Find where the given text appears and provide that cell's center as (x, y) coordinate. 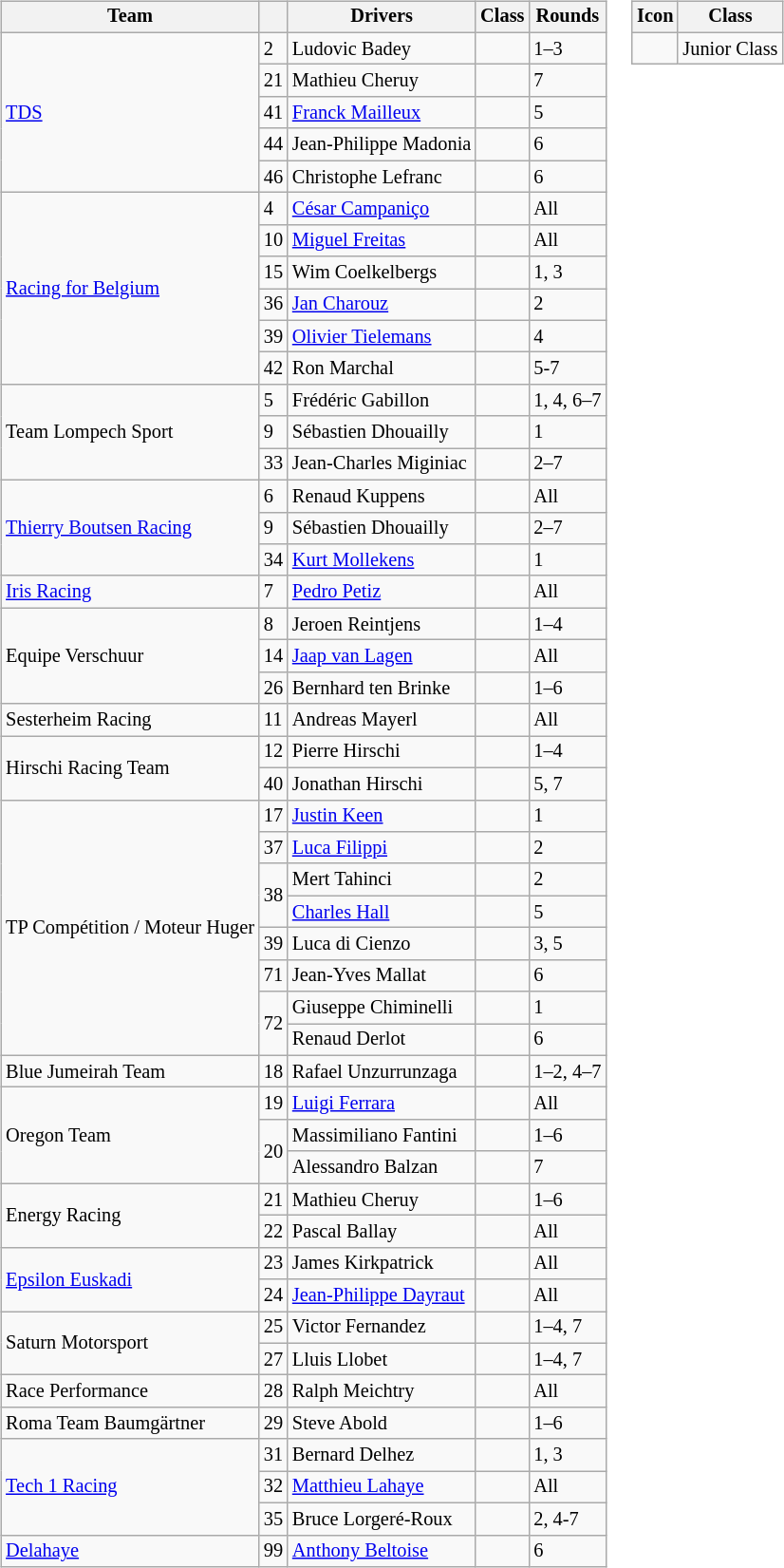
19 (273, 1104)
Bruce Lorgeré-Roux (382, 1519)
Rafael Unzurrunzaga (382, 1071)
29 (273, 1424)
22 (273, 1232)
Giuseppe Chiminelli (382, 1008)
37 (273, 848)
Race Performance (130, 1391)
2, 4-7 (568, 1519)
25 (273, 1328)
Jeroen Reintjens (382, 624)
Equipe Verschuur (130, 655)
Jean-Yves Mallat (382, 975)
Epsilon Euskadi (130, 1278)
24 (273, 1295)
Rounds (568, 17)
1–3 (568, 48)
Team Lompech Sport (130, 433)
40 (273, 784)
Miguel Freitas (382, 240)
Roma Team Baumgärtner (130, 1424)
Andreas Mayerl (382, 720)
44 (273, 144)
Bernard Delhez (382, 1455)
3, 5 (568, 944)
Franck Mailleux (382, 113)
Oregon Team (130, 1136)
10 (273, 240)
TDS (130, 112)
Hirschi Racing Team (130, 767)
26 (273, 688)
Jaap van Lagen (382, 656)
Delahaye (130, 1551)
14 (273, 656)
Matthieu Lahaye (382, 1487)
12 (273, 752)
17 (273, 816)
8 (273, 624)
11 (273, 720)
Mert Tahinci (382, 879)
72 (273, 1024)
Energy Racing (130, 1216)
1, 4, 6–7 (568, 401)
Thierry Boutsen Racing (130, 528)
Iris Racing (130, 592)
Luca Filippi (382, 848)
Icon (655, 17)
Charles Hall (382, 912)
34 (273, 560)
Frédéric Gabillon (382, 401)
Bernhard ten Brinke (382, 688)
James Kirkpatrick (382, 1263)
33 (273, 464)
Massimiliano Fantini (382, 1136)
23 (273, 1263)
Pierre Hirschi (382, 752)
Tech 1 Racing (130, 1487)
5, 7 (568, 784)
28 (273, 1391)
Team (130, 17)
Jean-Philippe Madonia (382, 144)
Anthony Beltoise (382, 1551)
Luca di Cienzo (382, 944)
Ralph Meichtry (382, 1391)
Luigi Ferrara (382, 1104)
Pascal Ballay (382, 1232)
Sesterheim Racing (130, 720)
5-7 (568, 368)
20 (273, 1151)
18 (273, 1071)
Justin Keen (382, 816)
Alessandro Balzan (382, 1167)
Victor Fernandez (382, 1328)
27 (273, 1359)
Renaud Derlot (382, 1040)
César Campaniço (382, 209)
31 (273, 1455)
Wim Coelkelbergs (382, 273)
Lluis Llobet (382, 1359)
Renaud Kuppens (382, 496)
36 (273, 305)
Jean-Charles Miginiac (382, 464)
Blue Jumeirah Team (130, 1071)
38 (273, 895)
Jan Charouz (382, 305)
Kurt Mollekens (382, 560)
Steve Abold (382, 1424)
Ludovic Badey (382, 48)
Drivers (382, 17)
Saturn Motorsport (130, 1343)
71 (273, 975)
Christophe Lefranc (382, 177)
Pedro Petiz (382, 592)
99 (273, 1551)
32 (273, 1487)
Olivier Tielemans (382, 336)
46 (273, 177)
Junior Class (730, 48)
1–2, 4–7 (568, 1071)
Ron Marchal (382, 368)
42 (273, 368)
35 (273, 1519)
15 (273, 273)
41 (273, 113)
Jonathan Hirschi (382, 784)
Jean-Philippe Dayraut (382, 1295)
Racing for Belgium (130, 289)
TP Compétition / Moteur Huger (130, 927)
